Find where the given text appears and provide that cell's center as [X, Y] coordinate. 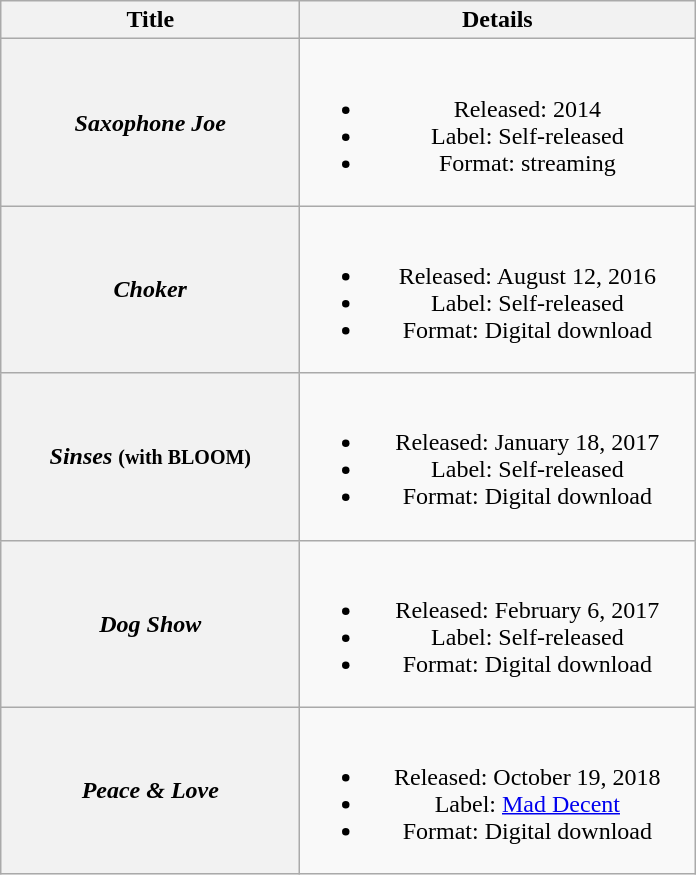
Choker [150, 290]
Peace & Love [150, 790]
Released: 2014Label: Self-releasedFormat: streaming [498, 122]
Title [150, 20]
Released: October 19, 2018Label: Mad DecentFormat: Digital download [498, 790]
Details [498, 20]
Released: February 6, 2017Label: Self-releasedFormat: Digital download [498, 624]
Dog Show [150, 624]
Released: January 18, 2017Label: Self-releasedFormat: Digital download [498, 456]
Saxophone Joe [150, 122]
Sinses (with BLOOM) [150, 456]
Released: August 12, 2016Label: Self-releasedFormat: Digital download [498, 290]
